Find where the given text appears and provide that cell's center as [X, Y] coordinate. 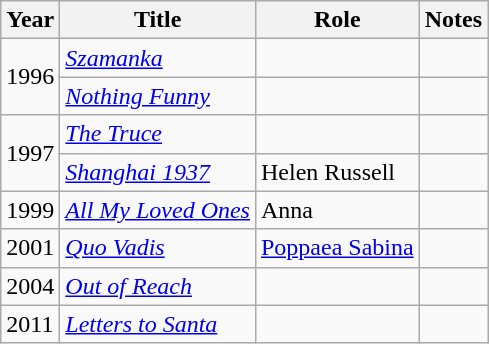
Anna [337, 210]
Quo Vadis [158, 248]
Year [30, 20]
2001 [30, 248]
Nothing Funny [158, 96]
Letters to Santa [158, 324]
Role [337, 20]
Notes [453, 20]
2011 [30, 324]
1996 [30, 77]
Title [158, 20]
2004 [30, 286]
Shanghai 1937 [158, 172]
The Truce [158, 134]
Out of Reach [158, 286]
Helen Russell [337, 172]
Szamanka [158, 58]
1999 [30, 210]
All My Loved Ones [158, 210]
1997 [30, 153]
Poppaea Sabina [337, 248]
